Extract the (X, Y) coordinate from the center of the cell holding the provided text.  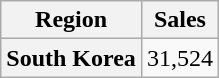
Sales (180, 20)
31,524 (180, 58)
Region (72, 20)
South Korea (72, 58)
